Extract the [X, Y] coordinate from the center of the cell holding the provided text.  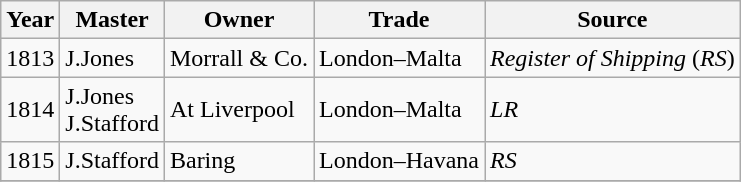
LR [613, 110]
J.Jones [112, 58]
1813 [30, 58]
Owner [238, 20]
Year [30, 20]
Trade [400, 20]
Master [112, 20]
J.Stafford [112, 161]
Source [613, 20]
Morrall & Co. [238, 58]
Register of Shipping (RS) [613, 58]
1815 [30, 161]
1814 [30, 110]
At Liverpool [238, 110]
London–Havana [400, 161]
Baring [238, 161]
J.JonesJ.Stafford [112, 110]
RS [613, 161]
